Output the [x, y] coordinate of the center of the cell containing the given text.  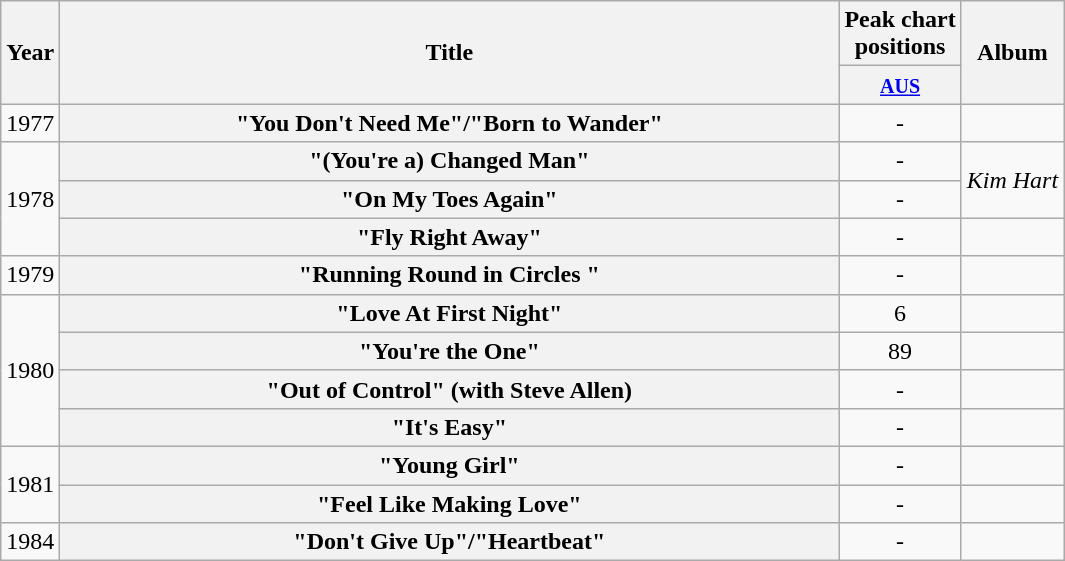
Kim Hart [1012, 180]
"Don't Give Up"/"Heartbeat" [450, 542]
Year [30, 52]
6 [900, 313]
1978 [30, 199]
"(You're a) Changed Man" [450, 161]
"Out of Control" (with Steve Allen) [450, 389]
1977 [30, 123]
"You Don't Need Me"/"Born to Wander" [450, 123]
Album [1012, 52]
AUS [900, 85]
1979 [30, 275]
"Young Girl" [450, 465]
"Feel Like Making Love" [450, 503]
1981 [30, 484]
"Running Round in Circles " [450, 275]
Peak chartpositions [900, 34]
"Fly Right Away" [450, 237]
"On My Toes Again" [450, 199]
Title [450, 52]
"Love At First Night" [450, 313]
"It's Easy" [450, 427]
89 [900, 351]
1984 [30, 542]
1980 [30, 370]
"You're the One" [450, 351]
